Identify which cell holds the provided text, then report its (x, y) central coordinate. 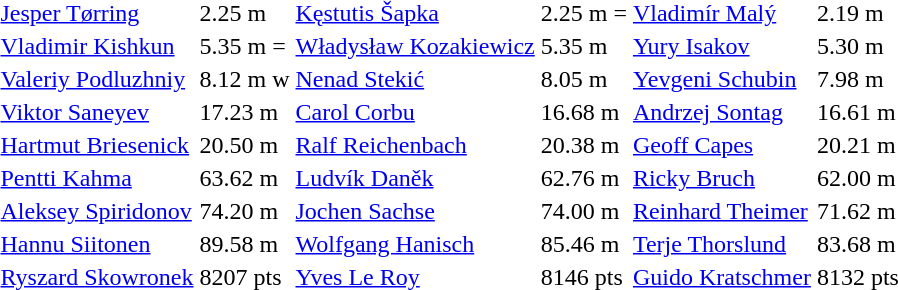
5.35 m (584, 46)
Wolfgang Hanisch (415, 244)
89.58 m (244, 244)
Carol Corbu (415, 112)
Ricky Bruch (722, 178)
16.68 m (584, 112)
Terje Thorslund (722, 244)
5.35 m = (244, 46)
74.20 m (244, 211)
Jochen Sachse (415, 211)
8.12 m w (244, 79)
85.46 m (584, 244)
62.76 m (584, 178)
Władysław Kozakiewicz (415, 46)
17.23 m (244, 112)
Andrzej Sontag (722, 112)
Ludvík Daněk (415, 178)
Yury Isakov (722, 46)
Yevgeni Schubin (722, 79)
74.00 m (584, 211)
Nenad Stekić (415, 79)
Reinhard Theimer (722, 211)
Geoff Capes (722, 145)
63.62 m (244, 178)
20.50 m (244, 145)
20.38 m (584, 145)
Ralf Reichenbach (415, 145)
8.05 m (584, 79)
